Scan for the cell matching the given text and deliver its [x, y] coordinate at center. 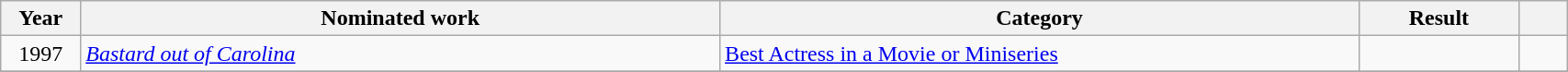
Result [1438, 18]
Category [1040, 18]
Nominated work [400, 18]
Bastard out of Carolina [400, 54]
1997 [40, 54]
Best Actress in a Movie or Miniseries [1040, 54]
Year [40, 18]
